Output the [x, y] coordinate of the center of the cell containing the given text.  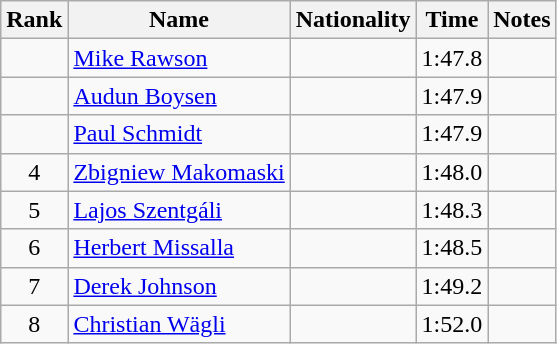
1:48.3 [452, 210]
Mike Rawson [179, 58]
1:48.5 [452, 248]
1:48.0 [452, 172]
Herbert Missalla [179, 248]
Zbigniew Makomaski [179, 172]
Notes [522, 20]
1:49.2 [452, 286]
Rank [34, 20]
Time [452, 20]
6 [34, 248]
8 [34, 324]
Nationality [353, 20]
1:52.0 [452, 324]
1:47.8 [452, 58]
Name [179, 20]
7 [34, 286]
Lajos Szentgáli [179, 210]
Paul Schmidt [179, 134]
Christian Wägli [179, 324]
Audun Boysen [179, 96]
Derek Johnson [179, 286]
4 [34, 172]
5 [34, 210]
